Determine the (x, y) coordinate at the center of the cell enclosing the given text.  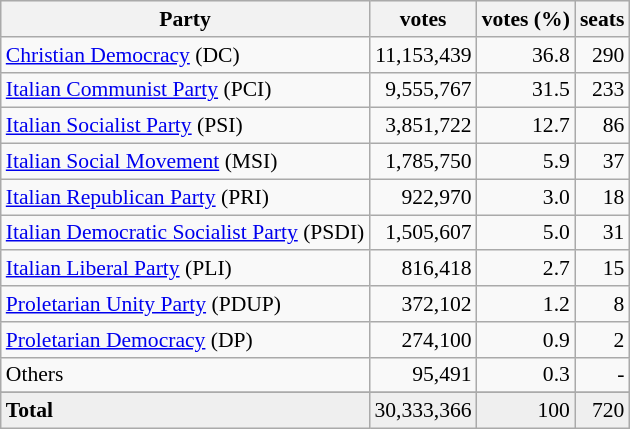
86 (602, 126)
100 (526, 411)
1,785,750 (422, 162)
372,102 (422, 304)
5.0 (526, 233)
- (602, 375)
Italian Republican Party (PRI) (186, 197)
8 (602, 304)
2 (602, 340)
15 (602, 269)
Italian Socialist Party (PSI) (186, 126)
2.7 (526, 269)
36.8 (526, 55)
31.5 (526, 90)
3,851,722 (422, 126)
720 (602, 411)
816,418 (422, 269)
Others (186, 375)
Italian Communist Party (PCI) (186, 90)
5.9 (526, 162)
922,970 (422, 197)
37 (602, 162)
31 (602, 233)
seats (602, 19)
12.7 (526, 126)
3.0 (526, 197)
Total (186, 411)
95,491 (422, 375)
233 (602, 90)
9,555,767 (422, 90)
274,100 (422, 340)
Italian Social Movement (MSI) (186, 162)
votes (%) (526, 19)
18 (602, 197)
0.9 (526, 340)
1,505,607 (422, 233)
Christian Democracy (DC) (186, 55)
0.3 (526, 375)
votes (422, 19)
Party (186, 19)
Italian Liberal Party (PLI) (186, 269)
Proletarian Democracy (DP) (186, 340)
Italian Democratic Socialist Party (PSDI) (186, 233)
1.2 (526, 304)
11,153,439 (422, 55)
Proletarian Unity Party (PDUP) (186, 304)
30,333,366 (422, 411)
290 (602, 55)
